Find where the given text appears and provide that cell's center as [x, y] coordinate. 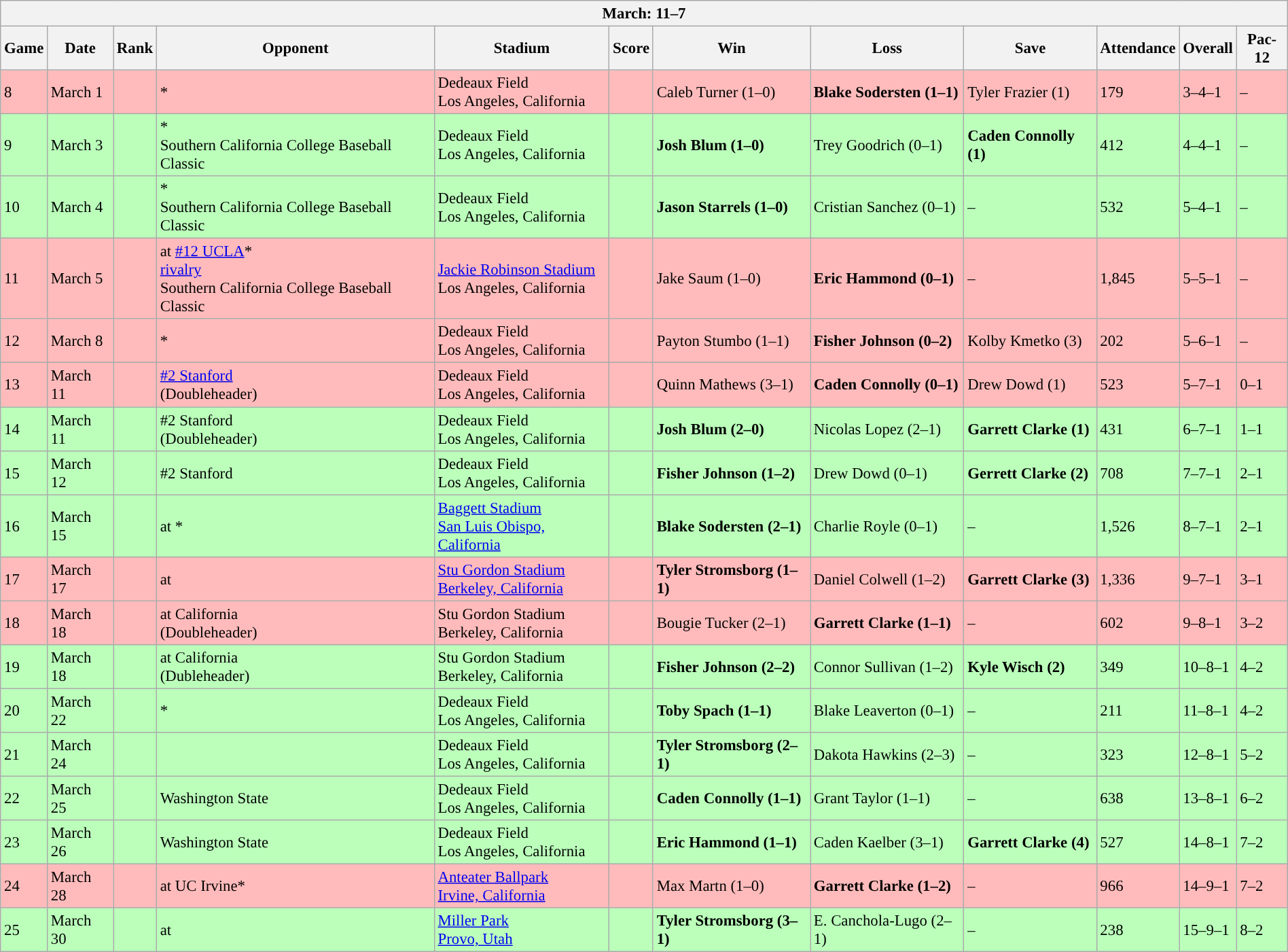
Kolby Kmetko (3) [1030, 341]
Game [24, 48]
21 [24, 754]
523 [1138, 385]
Rank [135, 48]
at California(Doubleheader) [295, 622]
8–7–1 [1208, 526]
Overall [1208, 48]
at California(Dubleheader) [295, 666]
11 [24, 279]
March 30 [80, 930]
Opponent [295, 48]
Tyler Stromsborg (1–1) [731, 579]
Nicolas Lopez (2–1) [887, 428]
Caden Connolly (1–1) [731, 798]
211 [1138, 711]
6–7–1 [1208, 428]
Win [731, 48]
Josh Blum (1–0) [731, 145]
Jake Saum (1–0) [731, 279]
Fisher Johnson (1–2) [731, 473]
1,845 [1138, 279]
Charlie Royle (0–1) [887, 526]
at UC Irvine* [295, 886]
March 24 [80, 754]
Toby Spach (1–1) [731, 711]
Fisher Johnson (0–2) [887, 341]
9–7–1 [1208, 579]
Cristian Sanchez (0–1) [887, 207]
Eric Hammond (1–1) [731, 843]
3–1 [1262, 579]
Blake Leaverton (0–1) [887, 711]
3–4–1 [1208, 92]
Miller ParkProvo, Utah [522, 930]
Garrett Clarke (4) [1030, 843]
15 [24, 473]
at * [295, 526]
Eric Hammond (0–1) [887, 279]
Drew Dowd (0–1) [887, 473]
Quinn Mathews (3–1) [731, 385]
532 [1138, 207]
E. Canchola-Lugo (2–1) [887, 930]
March 8 [80, 341]
4–4–1 [1208, 145]
Save [1030, 48]
March 22 [80, 711]
Jason Starrels (1–0) [731, 207]
Trey Goodrich (0–1) [887, 145]
13–8–1 [1208, 798]
March 26 [80, 843]
15–9–1 [1208, 930]
Bougie Tucker (2–1) [731, 622]
March 28 [80, 886]
22 [24, 798]
Fisher Johnson (2–2) [731, 666]
19 [24, 666]
5–6–1 [1208, 341]
3–2 [1262, 622]
Caden Kaelber (3–1) [887, 843]
12–8–1 [1208, 754]
25 [24, 930]
Dakota Hawkins (2–3) [887, 754]
March 3 [80, 145]
March 12 [80, 473]
527 [1138, 843]
Date [80, 48]
Tyler Stromsborg (3–1) [731, 930]
Blake Sodersten (2–1) [731, 526]
Drew Dowd (1) [1030, 385]
13 [24, 385]
Connor Sullivan (1–2) [887, 666]
5–5–1 [1208, 279]
Anteater BallparkIrvine, California [522, 886]
8 [24, 92]
March 17 [80, 579]
8–2 [1262, 930]
14–9–1 [1208, 886]
179 [1138, 92]
Grant Taylor (1–1) [887, 798]
Baggett StadiumSan Luis Obispo, California [522, 526]
Garrett Clarke (1) [1030, 428]
11–8–1 [1208, 711]
412 [1138, 145]
708 [1138, 473]
602 [1138, 622]
1,336 [1138, 579]
Garrett Clarke (3) [1030, 579]
Jackie Robinson StadiumLos Angeles, California [522, 279]
17 [24, 579]
Attendance [1138, 48]
Blake Sodersten (1–1) [887, 92]
5–2 [1262, 754]
349 [1138, 666]
Gerrett Clarke (2) [1030, 473]
March 4 [80, 207]
966 [1138, 886]
6–2 [1262, 798]
Tyler Frazier (1) [1030, 92]
23 [24, 843]
Garrett Clarke (1–1) [887, 622]
Caleb Turner (1–0) [731, 92]
Caden Connolly (0–1) [887, 385]
Max Martn (1–0) [731, 886]
9 [24, 145]
10–8–1 [1208, 666]
Stadium [522, 48]
7–7–1 [1208, 473]
Payton Stumbo (1–1) [731, 341]
14 [24, 428]
238 [1138, 930]
Caden Connolly (1) [1030, 145]
Daniel Colwell (1–2) [887, 579]
Josh Blum (2–0) [731, 428]
12 [24, 341]
202 [1138, 341]
at #12 UCLA*rivalrySouthern California College Baseball Classic [295, 279]
1,526 [1138, 526]
March 1 [80, 92]
638 [1138, 798]
10 [24, 207]
Pac-12 [1262, 48]
0–1 [1262, 385]
9–8–1 [1208, 622]
323 [1138, 754]
March: 11–7 [644, 14]
#2 Stanford [295, 473]
Tyler Stromsborg (2–1) [731, 754]
Kyle Wisch (2) [1030, 666]
March 25 [80, 798]
Garrett Clarke (1–2) [887, 886]
March 15 [80, 526]
5–7–1 [1208, 385]
14–8–1 [1208, 843]
20 [24, 711]
431 [1138, 428]
1–1 [1262, 428]
24 [24, 886]
Score [632, 48]
16 [24, 526]
March 5 [80, 279]
18 [24, 622]
Loss [887, 48]
5–4–1 [1208, 207]
